Scan for the cell matching the given text and deliver its (x, y) coordinate at center. 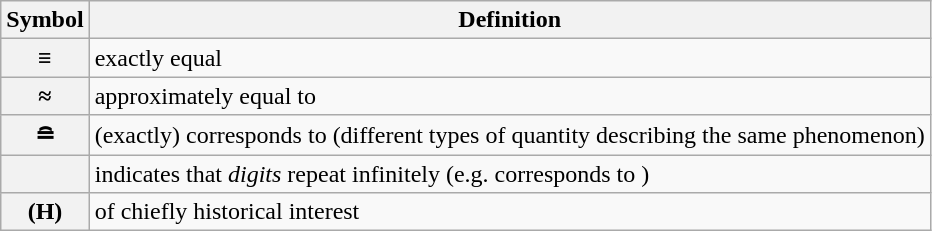
(H) (45, 212)
(exactly) corresponds to (different types of quantity describing the same phenomenon) (510, 135)
indicates that digits repeat infinitely (e.g. corresponds to ) (510, 173)
≈ (45, 96)
of chiefly historical interest (510, 212)
Symbol (45, 20)
exactly equal (510, 58)
≡ (45, 58)
≘ (45, 135)
Definition (510, 20)
approximately equal to (510, 96)
